Return the [x, y] coordinate for the center point of the cell that contains the specified text.  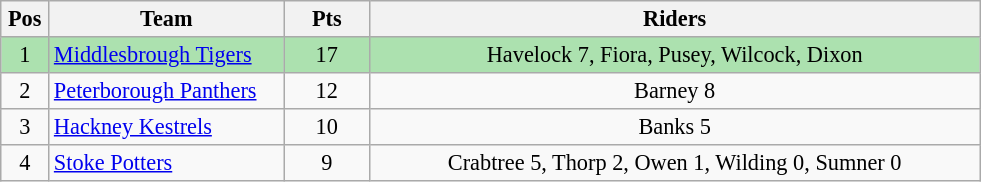
Pts [326, 19]
3 [25, 126]
4 [25, 162]
10 [326, 126]
Hackney Kestrels [166, 126]
Riders [674, 19]
9 [326, 162]
Barney 8 [674, 90]
Havelock 7, Fiora, Pusey, Wilcock, Dixon [674, 55]
12 [326, 90]
Peterborough Panthers [166, 90]
Pos [25, 19]
Banks 5 [674, 126]
Crabtree 5, Thorp 2, Owen 1, Wilding 0, Sumner 0 [674, 162]
Middlesbrough Tigers [166, 55]
1 [25, 55]
Team [166, 19]
17 [326, 55]
Stoke Potters [166, 162]
2 [25, 90]
